Determine the [x, y] coordinate at the center of the cell enclosing the given text.  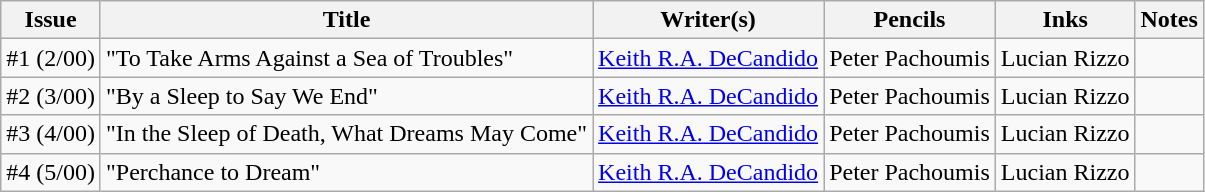
#1 (2/00) [51, 58]
"To Take Arms Against a Sea of Troubles" [346, 58]
Notes [1169, 20]
"In the Sleep of Death, What Dreams May Come" [346, 134]
#2 (3/00) [51, 96]
"Perchance to Dream" [346, 172]
Writer(s) [708, 20]
Title [346, 20]
Issue [51, 20]
"By a Sleep to Say We End" [346, 96]
#4 (5/00) [51, 172]
#3 (4/00) [51, 134]
Pencils [910, 20]
Inks [1065, 20]
